For the text-containing cell, return its midpoint in [x, y] coordinate format. 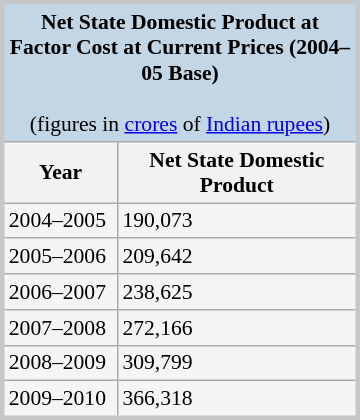
Net State Domestic Product [237, 172]
2009–2010 [60, 400]
2004–2005 [60, 220]
2006–2007 [60, 292]
272,166 [237, 327]
2005–2006 [60, 256]
366,318 [237, 400]
209,642 [237, 256]
2008–2009 [60, 363]
309,799 [237, 363]
Year [60, 172]
2007–2008 [60, 327]
238,625 [237, 292]
190,073 [237, 220]
Net State Domestic Product at Factor Cost at Current Prices (2004–05 Base)(figures in crores of Indian rupees) [180, 72]
